Return [x, y] of the center of cell containing provided text 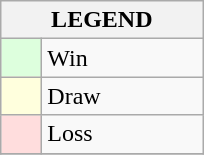
Draw [122, 96]
LEGEND [102, 20]
Loss [122, 134]
Win [122, 58]
